Scan for the cell matching the given text and deliver its [X, Y] coordinate at center. 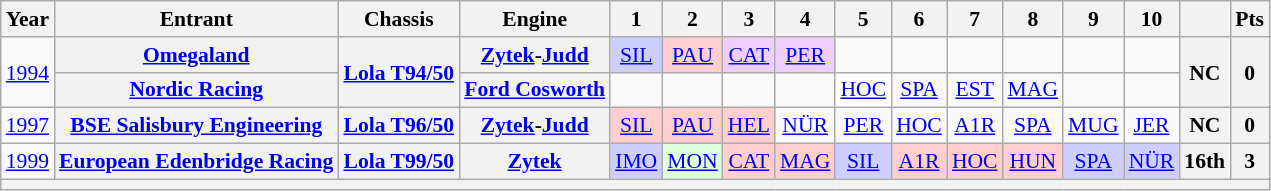
Entrant [196, 19]
16th [1204, 162]
4 [806, 19]
1997 [28, 126]
IMO [636, 162]
7 [975, 19]
HEL [749, 126]
Ford Cosworth [534, 90]
Year [28, 19]
8 [1034, 19]
Chassis [398, 19]
2 [692, 19]
Lola T99/50 [398, 162]
1994 [28, 72]
MUG [1094, 126]
9 [1094, 19]
MON [692, 162]
European Edenbridge Racing [196, 162]
6 [919, 19]
HUN [1034, 162]
Omegaland [196, 55]
5 [863, 19]
1 [636, 19]
Zytek [534, 162]
EST [975, 90]
Pts [1250, 19]
Lola T96/50 [398, 126]
1999 [28, 162]
Nordic Racing [196, 90]
JER [1152, 126]
10 [1152, 19]
Engine [534, 19]
BSE Salisbury Engineering [196, 126]
Lola T94/50 [398, 72]
